Provide the (x, y) coordinate of the cell's center where the given text is located.  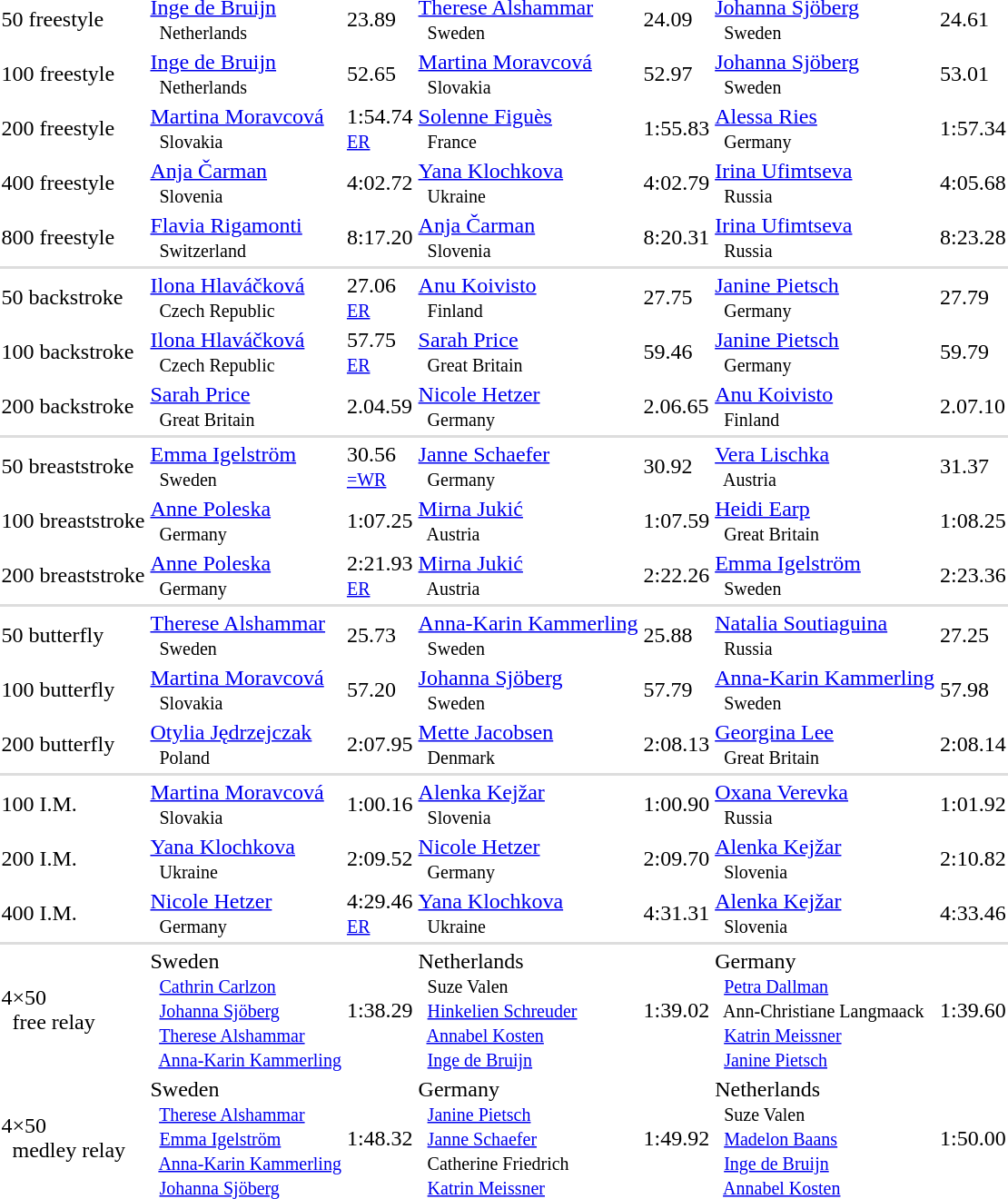
50 backstroke (73, 298)
100 backstroke (73, 352)
52.65 (380, 74)
27.06 ER (380, 298)
4×50 free relay (73, 1010)
53.01 (973, 74)
1:57.34 (973, 129)
Mette Jacobsen Denmark (529, 745)
8:17.20 (380, 238)
1:00.16 (380, 805)
Netherlands Suze Valen Hinkelien Schreuder Annabel Kosten Inge de Bruijn (529, 1010)
200 breaststroke (73, 576)
4:29.46 ER (380, 914)
200 freestyle (73, 129)
57.20 (380, 690)
2:09.70 (677, 859)
31.37 (973, 467)
Oxana Verevka Russia (825, 805)
Germany Petra Dallman Ann-Christiane Langmaack Katrin Meissner Janine Pietsch (825, 1010)
Janne Schaefer Germany (529, 467)
1:39.02 (677, 1010)
200 backstroke (73, 407)
800 freestyle (73, 238)
52.97 (677, 74)
1:38.29 (380, 1010)
2:08.13 (677, 745)
8:23.28 (973, 238)
1:39.60 (973, 1010)
57.79 (677, 690)
4:02.79 (677, 183)
2:22.26 (677, 576)
1:01.92 (973, 805)
4:31.31 (677, 914)
2.07.10 (973, 407)
4:33.46 (973, 914)
57.98 (973, 690)
Georgina Lee Great Britain (825, 745)
30.92 (677, 467)
Otylia Jędrzejczak Poland (245, 745)
59.79 (973, 352)
25.73 (380, 636)
2:08.14 (973, 745)
4:02.72 (380, 183)
Inge de Bruijn Netherlands (245, 74)
50 butterfly (73, 636)
2:21.93 ER (380, 576)
30.56 =WR (380, 467)
1:54.74 ER (380, 129)
100 breaststroke (73, 521)
Natalia Soutiaguina Russia (825, 636)
Heidi Earp Great Britain (825, 521)
Solenne Figuès France (529, 129)
Alessa Ries Germany (825, 129)
4:05.68 (973, 183)
100 butterfly (73, 690)
27.75 (677, 298)
27.25 (973, 636)
Vera Lischka Austria (825, 467)
57.75 ER (380, 352)
59.46 (677, 352)
200 I.M. (73, 859)
400 freestyle (73, 183)
2.04.59 (380, 407)
2:09.52 (380, 859)
1:07.25 (380, 521)
1:00.90 (677, 805)
50 breaststroke (73, 467)
2:07.95 (380, 745)
Sweden Cathrin Carlzon Johanna Sjöberg Therese Alshammar Anna-Karin Kammerling (245, 1010)
400 I.M. (73, 914)
1:07.59 (677, 521)
1:55.83 (677, 129)
Flavia Rigamonti Switzerland (245, 238)
100 I.M. (73, 805)
100 freestyle (73, 74)
2:23.36 (973, 576)
200 butterfly (73, 745)
Therese Alshammar Sweden (245, 636)
25.88 (677, 636)
27.79 (973, 298)
2:10.82 (973, 859)
1:08.25 (973, 521)
2.06.65 (677, 407)
8:20.31 (677, 238)
